From the cell containing the given text, extract its center point as [x, y] coordinate. 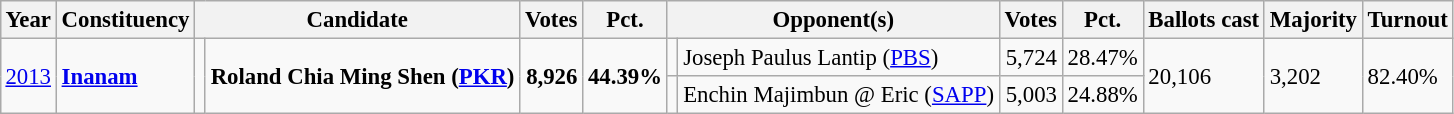
Joseph Paulus Lantip (PBS) [838, 57]
Majority [1313, 20]
2013 [28, 76]
8,926 [552, 76]
Year [28, 20]
20,106 [1204, 76]
Constituency [125, 20]
Turnout [1408, 20]
Roland Chia Ming Shen (PKR) [362, 76]
5,724 [1030, 57]
3,202 [1313, 76]
5,003 [1030, 95]
Enchin Majimbun @ Eric (SAPP) [838, 95]
Inanam [125, 76]
82.40% [1408, 76]
Ballots cast [1204, 20]
Candidate [358, 20]
28.47% [1102, 57]
24.88% [1102, 95]
Opponent(s) [833, 20]
44.39% [626, 76]
